Extract the (x, y) coordinate from the center of the cell holding the provided text.  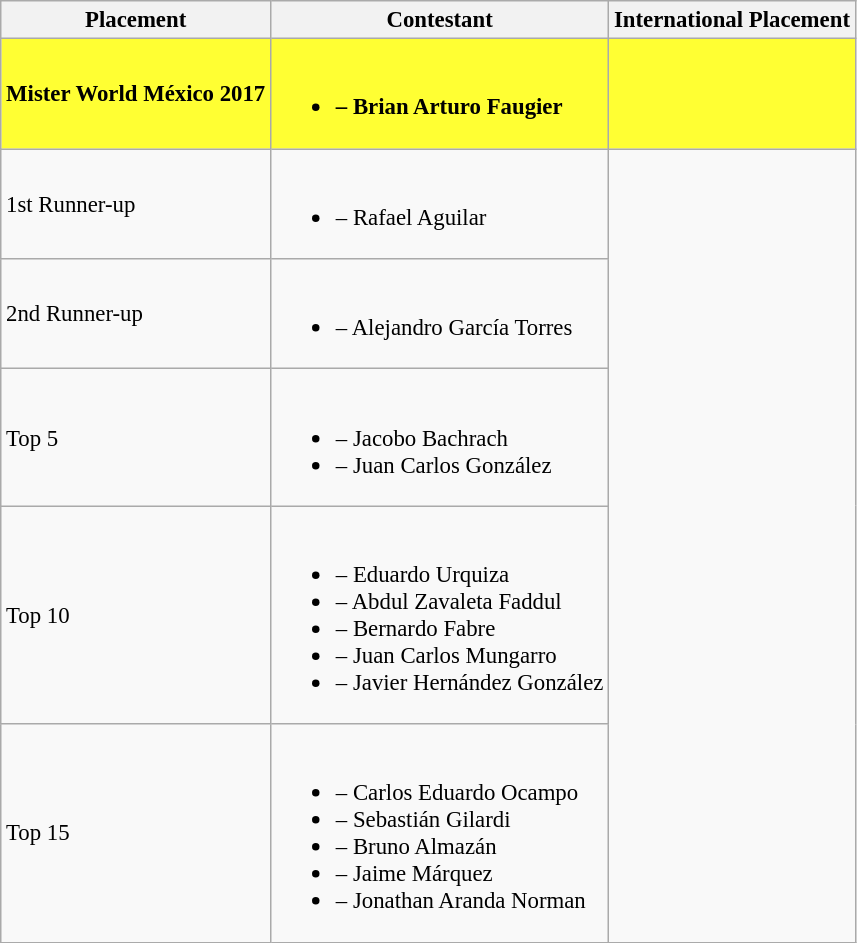
– Jacobo Bachrach – Juan Carlos González (440, 438)
– Rafael Aguilar (440, 204)
Top 10 (136, 615)
Top 15 (136, 833)
– Alejandro García Torres (440, 314)
Top 5 (136, 438)
1st Runner-up (136, 204)
2nd Runner-up (136, 314)
International Placement (732, 20)
Mister World México 2017 (136, 94)
Placement (136, 20)
– Carlos Eduardo Ocampo – Sebastián Gilardi – Bruno Almazán – Jaime Márquez – Jonathan Aranda Norman (440, 833)
– Brian Arturo Faugier (440, 94)
Contestant (440, 20)
– Eduardo Urquiza – Abdul Zavaleta Faddul – Bernardo Fabre – Juan Carlos Mungarro – Javier Hernández González (440, 615)
